Capture the cell that displays the provided text and extract its [x, y] central coordinate. 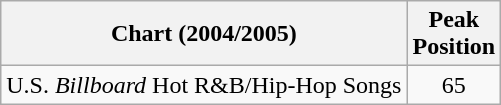
PeakPosition [454, 34]
Chart (2004/2005) [204, 34]
U.S. Billboard Hot R&B/Hip-Hop Songs [204, 85]
65 [454, 85]
